Search for the cell housing the specified text and yield its (x, y) center coordinate. 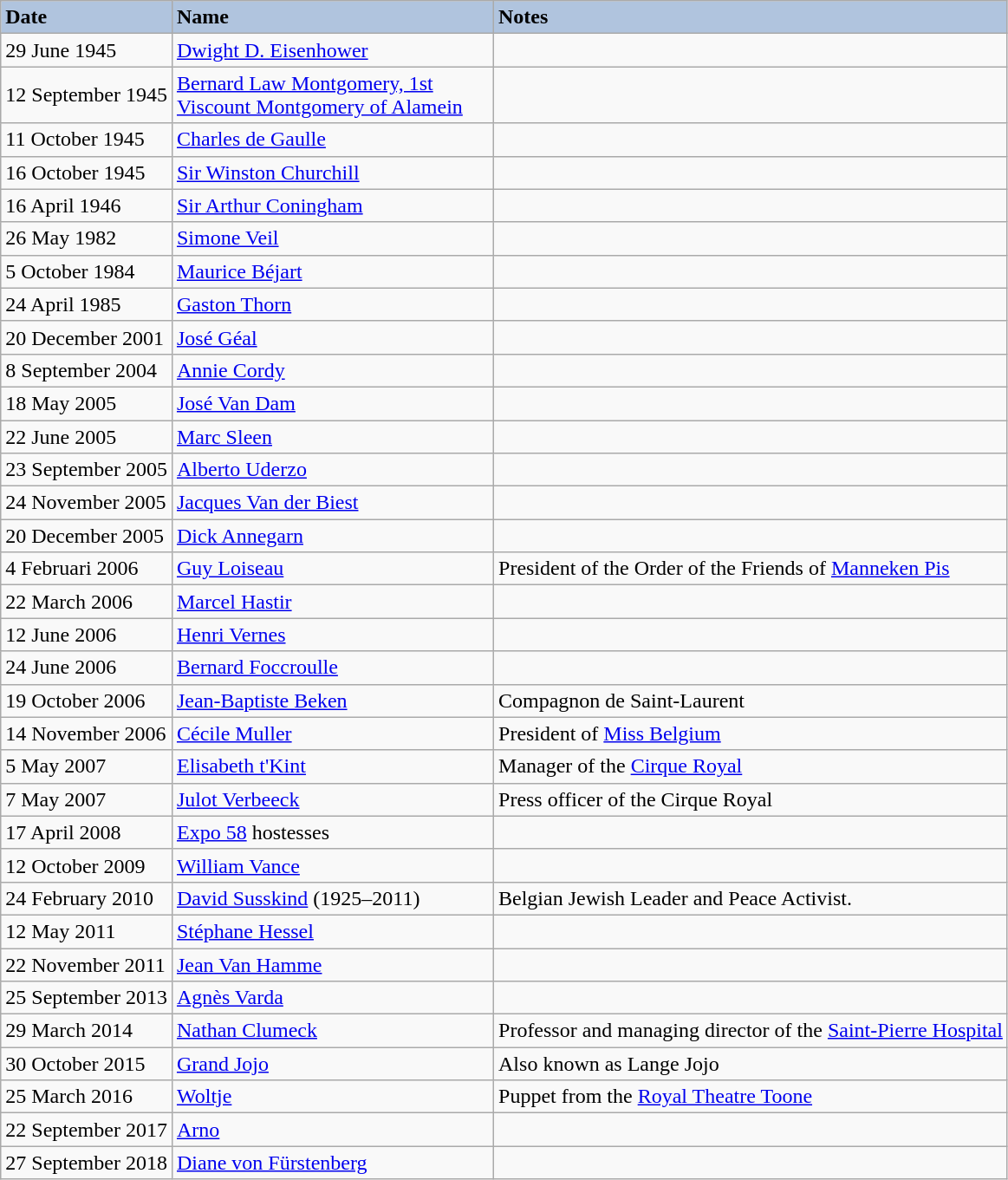
Press officer of the Cirque Royal (751, 799)
Jacques Van der Biest (333, 503)
20 December 2005 (87, 536)
19 October 2006 (87, 701)
Bernard Foccroulle (333, 668)
Henri Vernes (333, 635)
22 June 2005 (87, 436)
11 October 1945 (87, 140)
Marc Sleen (333, 436)
29 March 2014 (87, 1031)
25 March 2016 (87, 1097)
Nathan Clumeck (333, 1031)
José Van Dam (333, 403)
22 March 2006 (87, 602)
29 June 1945 (87, 50)
Stéphane Hessel (333, 931)
Charles de Gaulle (333, 140)
Notes (751, 17)
12 September 1945 (87, 95)
16 October 1945 (87, 173)
30 October 2015 (87, 1064)
Jean Van Hamme (333, 965)
Julot Verbeeck (333, 799)
12 June 2006 (87, 635)
Cécile Muller (333, 733)
17 April 2008 (87, 832)
25 September 2013 (87, 998)
Guy Loiseau (333, 569)
24 June 2006 (87, 668)
22 November 2011 (87, 965)
12 October 2009 (87, 865)
23 September 2005 (87, 470)
22 September 2017 (87, 1130)
Grand Jojo (333, 1064)
27 September 2018 (87, 1163)
President of the Order of the Friends of Manneken Pis (751, 569)
Dwight D. Eisenhower (333, 50)
Simone Veil (333, 238)
Alberto Uderzo (333, 470)
William Vance (333, 865)
Maurice Béjart (333, 271)
20 December 2001 (87, 337)
24 April 1985 (87, 304)
Compagnon de Saint-Laurent (751, 701)
Also known as Lange Jojo (751, 1064)
16 April 1946 (87, 205)
Woltje (333, 1097)
Expo 58 hostesses (333, 832)
24 November 2005 (87, 503)
7 May 2007 (87, 799)
5 May 2007 (87, 766)
Sir Arthur Coningham (333, 205)
Dick Annegarn (333, 536)
Name (333, 17)
Belgian Jewish Leader and Peace Activist. (751, 898)
14 November 2006 (87, 733)
Puppet from the Royal Theatre Toone (751, 1097)
Manager of the Cirque Royal (751, 766)
Marcel Hastir (333, 602)
Jean-Baptiste Beken (333, 701)
Elisabeth t'Kint (333, 766)
4 Februari 2006 (87, 569)
Agnès Varda (333, 998)
8 September 2004 (87, 370)
5 October 1984 (87, 271)
12 May 2011 (87, 931)
Professor and managing director of the Saint-Pierre Hospital (751, 1031)
18 May 2005 (87, 403)
26 May 1982 (87, 238)
Diane von Fürstenberg (333, 1163)
Date (87, 17)
President of Miss Belgium (751, 733)
Bernard Law Montgomery, 1st Viscount Montgomery of Alamein (333, 95)
Sir Winston Churchill (333, 173)
Arno (333, 1130)
Annie Cordy (333, 370)
24 February 2010 (87, 898)
José Géal (333, 337)
Gaston Thorn (333, 304)
David Susskind (1925–2011) (333, 898)
